Determine the (X, Y) coordinate at the center of the cell enclosing the given text.  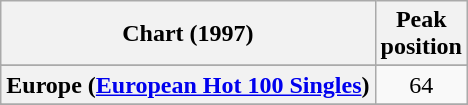
64 (421, 85)
Chart (1997) (188, 34)
Peakposition (421, 34)
Europe (European Hot 100 Singles) (188, 85)
